Determine the (X, Y) coordinate at the center of the cell enclosing the given text.  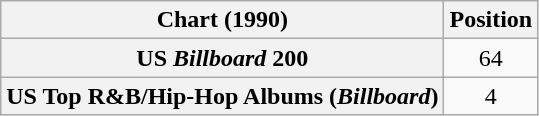
US Top R&B/Hip-Hop Albums (Billboard) (222, 96)
Chart (1990) (222, 20)
US Billboard 200 (222, 58)
64 (491, 58)
Position (491, 20)
4 (491, 96)
